Determine the [x, y] coordinate at the center of the cell enclosing the given text.  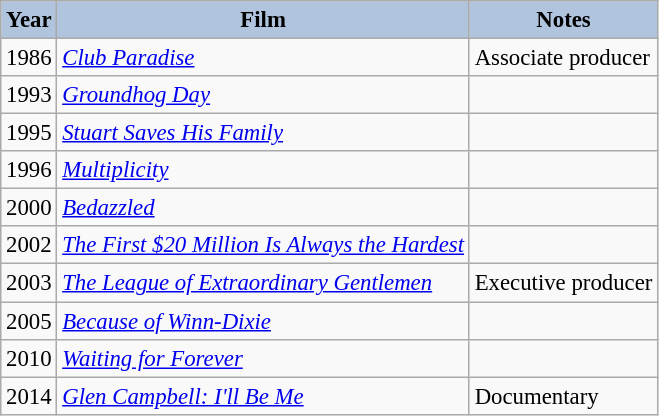
1995 [29, 133]
Film [263, 20]
Notes [563, 20]
1993 [29, 95]
Glen Campbell: I'll Be Me [263, 396]
2014 [29, 396]
Year [29, 20]
2005 [29, 321]
2000 [29, 208]
The League of Extraordinary Gentlemen [263, 283]
Executive producer [563, 283]
Club Paradise [263, 58]
The First $20 Million Is Always the Hardest [263, 245]
1986 [29, 58]
1996 [29, 170]
Multiplicity [263, 170]
2003 [29, 283]
Stuart Saves His Family [263, 133]
Waiting for Forever [263, 358]
Documentary [563, 396]
Because of Winn-Dixie [263, 321]
Associate producer [563, 58]
2010 [29, 358]
2002 [29, 245]
Bedazzled [263, 208]
Groundhog Day [263, 95]
